For the text-containing cell, return its midpoint in [x, y] coordinate format. 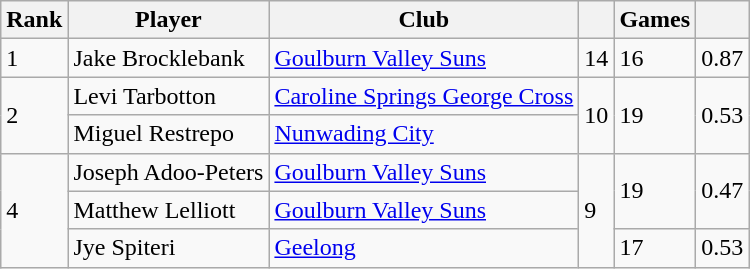
0.87 [722, 58]
Jye Spiteri [168, 248]
Matthew Lelliott [168, 210]
Geelong [424, 248]
14 [596, 58]
Caroline Springs George Cross [424, 96]
17 [655, 248]
4 [34, 210]
9 [596, 210]
Miguel Restrepo [168, 134]
Nunwading City [424, 134]
16 [655, 58]
Player [168, 20]
Jake Brocklebank [168, 58]
Joseph Adoo-Peters [168, 172]
Rank [34, 20]
Levi Tarbotton [168, 96]
Club [424, 20]
10 [596, 115]
Games [655, 20]
2 [34, 115]
1 [34, 58]
0.47 [722, 191]
